Search for the cell housing the specified text and yield its [x, y] center coordinate. 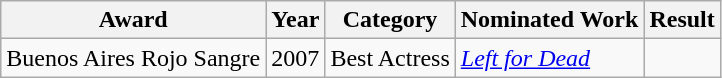
Best Actress [390, 58]
Category [390, 20]
Buenos Aires Rojo Sangre [134, 58]
Left for Dead [550, 58]
2007 [296, 58]
Year [296, 20]
Nominated Work [550, 20]
Result [682, 20]
Award [134, 20]
